Provide the [x, y] coordinate of the cell's center where the given text is located.  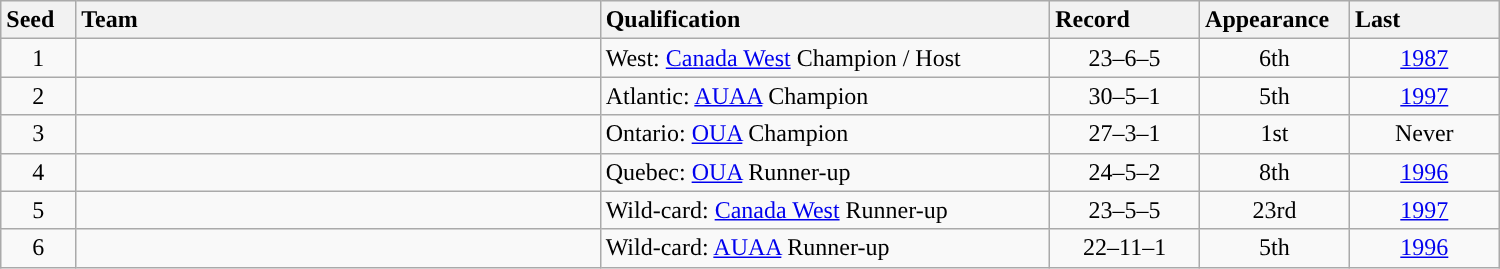
4 [38, 172]
Seed [38, 20]
Record [1125, 20]
5 [38, 210]
Wild-card: Canada West Runner-up [825, 210]
3 [38, 134]
Quebec: OUA Runner-up [825, 172]
Wild-card: AUAA Runner-up [825, 248]
2 [38, 96]
6 [38, 248]
Appearance [1275, 20]
Qualification [825, 20]
Last [1424, 20]
30–5–1 [1125, 96]
West: Canada West Champion / Host [825, 58]
6th [1275, 58]
1st [1275, 134]
1987 [1424, 58]
23–6–5 [1125, 58]
Team [338, 20]
1 [38, 58]
Atlantic: AUAA Champion [825, 96]
Ontario: OUA Champion [825, 134]
23rd [1275, 210]
27–3–1 [1125, 134]
Never [1424, 134]
8th [1275, 172]
22–11–1 [1125, 248]
23–5–5 [1125, 210]
24–5–2 [1125, 172]
